Provide the (X, Y) coordinate of the cell's center where the given text is located.  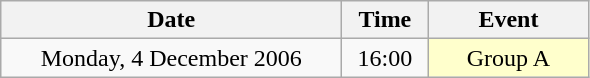
Monday, 4 December 2006 (172, 58)
Time (385, 20)
Group A (508, 58)
Date (172, 20)
16:00 (385, 58)
Event (508, 20)
